Detect which cell encompasses the target text, then output its (x, y) center coordinate. 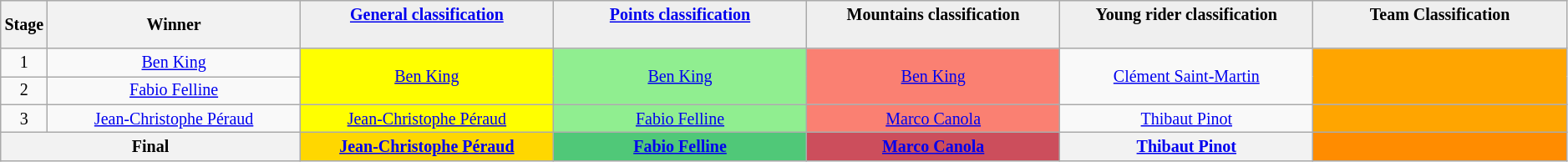
1 (24, 63)
Clément Saint-Martin (1186, 77)
Young rider classification (1186, 25)
Points classification (680, 25)
Stage (24, 25)
2 (24, 90)
Winner (174, 25)
Mountains classification (934, 25)
Final (150, 147)
Team Classification (1440, 25)
3 (24, 119)
General classification (426, 25)
